Pinpoint the cell where the given text exists, returning its (x, y) midpoint coordinate. 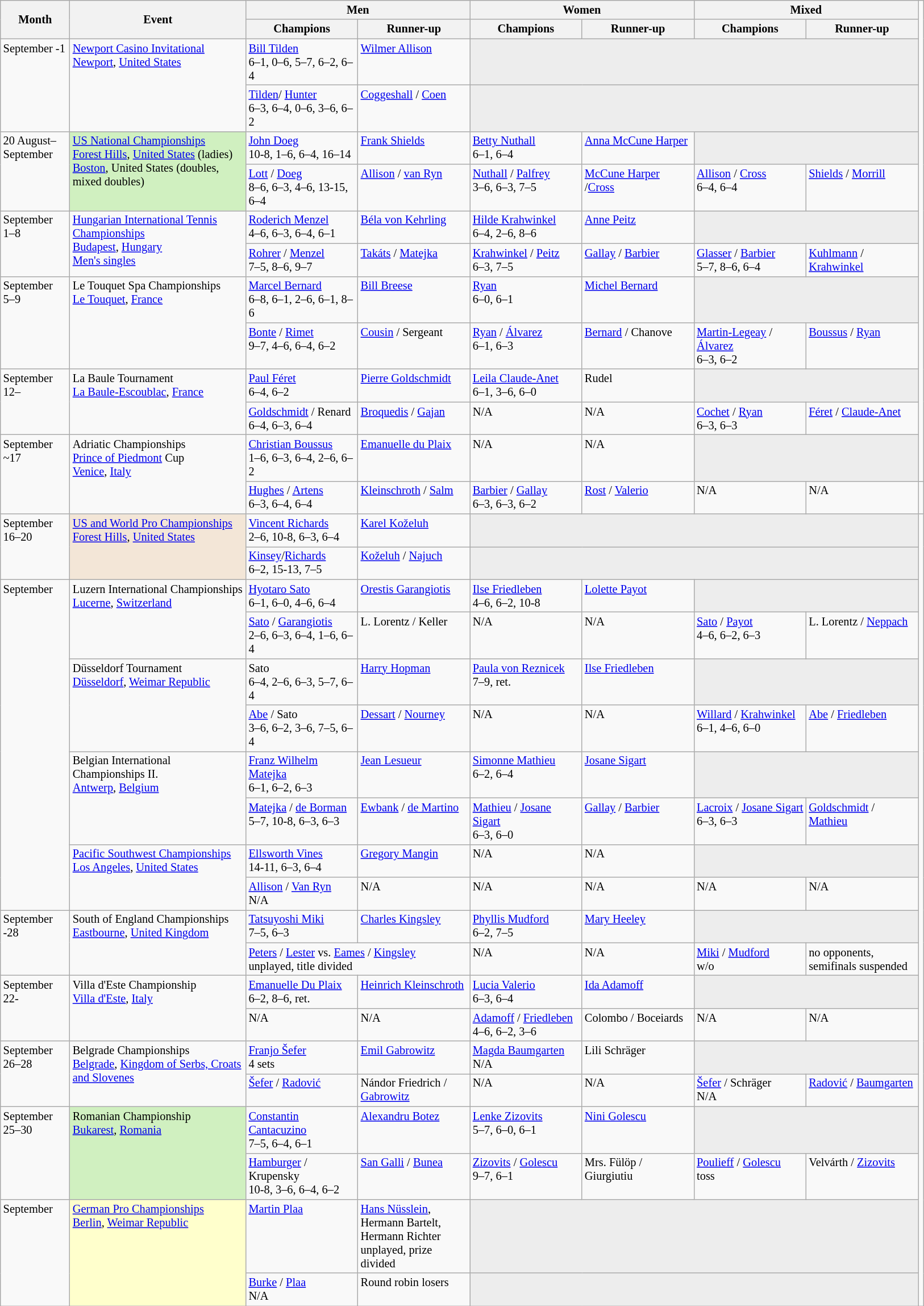
20 August–September (35, 171)
Lili Schräger (638, 1058)
Paula von Reznicek7–9, ret. (526, 682)
Lenke Zizovits5–7, 6–0, 6–1 (526, 1130)
Adamoff / Friedleben4–6, 6–2, 3–6 (526, 1025)
Martin-Legeay / Álvarez6–3, 6–2 (750, 346)
Villa d'Este ChampionshipVilla d'Este, Italy (158, 1008)
Ida Adamoff (638, 992)
Hyotaro Sato6–1, 6–0, 4–6, 6–4 (302, 596)
Allison / Van RynN/A (302, 893)
Le Touquet Spa ChampionshipsLe Touquet, France (158, 323)
Pacific Southwest ChampionshipsLos Angeles, United States (158, 877)
Broquedis / Gajan (414, 418)
Šefer / SchrägerN/A (750, 1090)
Ilse Friedleben4–6, 6–2, 10-8 (526, 596)
Willard / Krahwinkel6–1, 4–6, 6–0 (750, 728)
Belgrade ChampionshipsBelgrade, Kingdom of Serbs, Croats and Slovenes (158, 1073)
September 25–30 (35, 1153)
September -1 (35, 85)
Cochet / Ryan6–3, 6–3 (750, 418)
South of England ChampionshipsEastbourne, United Kingdom (158, 943)
Phyllis Mudford6–2, 7–5 (526, 926)
Newport Casino InvitationalNewport, United States (158, 85)
Lacroix / Josane Sigart6–3, 6–3 (750, 821)
Mixed (806, 10)
Kleinschroth / Salm (414, 497)
Lolette Payot (638, 596)
Abe / Sato3–6, 6–2, 3–6, 7–5, 6–4 (302, 728)
Rost / Valerio (638, 497)
Glasser / Barbier5–7, 8–6, 6–4 (750, 260)
Vincent Richards2–6, 10-8, 6–3, 6–4 (302, 530)
Lott / Doeg8–6, 6–3, 4–6, 13-15, 6–4 (302, 188)
Hilde Krahwinkel6–4, 2–6, 8–6 (526, 227)
Mathieu / Josane Sigart6–3, 6–0 (526, 821)
Coggeshall / Coen (414, 108)
Cousin / Sergeant (414, 346)
Nuthall / Palfrey3–6, 6–3, 7–5 (526, 188)
Ryan6–0, 6–1 (526, 300)
US and World Pro ChampionshipsForest Hills, United States (158, 547)
Mary Heeley (638, 926)
Round robin losers (414, 1290)
Velvárth / Zizovits (861, 1176)
Marcel Bernard6–8, 6–1, 2–6, 6–1, 8–6 (302, 300)
Tatsuyoshi Miki7–5, 6–3 (302, 926)
Franjo Šefer4 sets (302, 1058)
L. Lorentz / Neppach (861, 635)
Zizovits / Golescu9–7, 6–1 (526, 1176)
Burke / PlaaN/A (302, 1290)
Shields / Morrill (861, 188)
Mrs. Fülöp / Giurgiutiu (638, 1176)
Lucia Valerio6–3, 6–4 (526, 992)
Allison / van Ryn (414, 188)
Šefer / Radović (302, 1090)
September ~17 (35, 474)
Karel Koželuh (414, 530)
Ilse Friedleben (638, 682)
Rohrer / Menzel7–5, 8–6, 9–7 (302, 260)
Adriatic ChampionshipsPrince of Piedmont CupVenice, Italy (158, 474)
Béla von Kehrling (414, 227)
Christian Boussus1–6, 6–3, 6–4, 2–6, 6–2 (302, 458)
Emanuelle Du Plaix6–2, 8–6, ret. (302, 992)
Poulieff / Golescutoss (750, 1176)
Frank Shields (414, 148)
Simonne Mathieu6–2, 6–4 (526, 774)
Barbier / Gallay6–3, 6–3, 6–2 (526, 497)
Hans Nüsslein, Hermann Bartelt, Hermann Richterunplayed, prize divided (414, 1236)
Sato6–4, 2–6, 6–3, 5–7, 6–4 (302, 682)
no opponents, semifinals suspended (861, 959)
Women (582, 10)
McCune Harper /Cross (638, 188)
Féret / Claude-Anet (861, 418)
Hungarian International Tennis ChampionshipsBudapest, HungaryMen's singles (158, 243)
Paul Féret6–4, 6–2 (302, 385)
September 26–28 (35, 1073)
Luzern International ChampionshipsLucerne, Switzerland (158, 619)
September -28 (35, 943)
Wilmer Allison (414, 62)
US National ChampionshipsForest Hills, United States (ladies)Boston, United States (doubles, mixed doubles) (158, 171)
Allison / Cross6–4, 6–4 (750, 188)
Düsseldorf TournamentDüsseldorf, Weimar Republic (158, 705)
La Baule TournamentLa Baule-Escoublac, France (158, 401)
Betty Nuthall6–1, 6–4 (526, 148)
John Doeg10-8, 1–6, 6–4, 16–14 (302, 148)
Heinrich Kleinschroth (414, 992)
Nini Golescu (638, 1130)
September 12– (35, 401)
Constantin Cantacuzino7–5, 6–4, 6–1 (302, 1130)
Michel Bernard (638, 300)
Goldschmidt / Mathieu (861, 821)
Month (35, 19)
Charles Kingsley (414, 926)
Tilden/ Hunter6–3, 6–4, 0–6, 3–6, 6–2 (302, 108)
Takáts / Matejka (414, 260)
September 1–8 (35, 243)
Dessart / Nourney (414, 728)
Franz Wilhelm Matejka6–1, 6–2, 6–3 (302, 774)
Nándor Friedrich / Gabrowitz (414, 1090)
Sato / Garangiotis2–6, 6–3, 6–4, 1–6, 6–4 (302, 635)
Romanian ChampionshipBukarest, Romania (158, 1153)
Hamburger / Krupensky10-8, 3–6, 6–4, 6–2 (302, 1176)
Leila Claude-Anet6–1, 3–6, 6–0 (526, 385)
Bill Tilden6–1, 0–6, 5–7, 6–2, 6–4 (302, 62)
Bill Breese (414, 300)
Colombo / Boceiards (638, 1025)
Goldschmidt / Renard6–4, 6–3, 6–4 (302, 418)
Belgian International Championships II.Antwerp, Belgium (158, 797)
September 22- (35, 1008)
Alexandru Botez (414, 1130)
Koželuh / Najuch (414, 563)
Boussus / Ryan (861, 346)
Emanuelle du Plaix (414, 458)
L. Lorentz / Keller (414, 635)
Josane Sigart (638, 774)
German Pro ChampionshipsBerlin, Weimar Republic (158, 1252)
Bonte / Rimet9–7, 4–6, 6–4, 6–2 (302, 346)
Ryan / Álvarez6–1, 6–3 (526, 346)
Roderich Menzel4–6, 6–3, 6–4, 6–1 (302, 227)
Anne Peitz (638, 227)
Magda BaumgartenN/A (526, 1058)
September 5–9 (35, 323)
Harry Hopman (414, 682)
Anna McCune Harper (638, 148)
Orestis Garangiotis (414, 596)
Miki / Mudfordw/o (750, 959)
San Galli / Bunea (414, 1176)
Kuhlmann / Krahwinkel (861, 260)
Martin Plaa (302, 1236)
Sato / Payot4–6, 6–2, 6–3 (750, 635)
Peters / Lester vs. Eames / Kingsleyunplayed, title divided (358, 959)
Jean Lesueur (414, 774)
Gregory Mangin (414, 861)
Krahwinkel / Peitz6–3, 7–5 (526, 260)
Radović / Baumgarten (861, 1090)
Kinsey/Richards6–2, 15-13, 7–5 (302, 563)
September 16–20 (35, 547)
Hughes / Artens6–3, 6–4, 6–4 (302, 497)
Pierre Goldschmidt (414, 385)
Bernard / Chanove (638, 346)
Event (158, 19)
Rudel (638, 385)
Ellsworth Vines14-11, 6–3, 6–4 (302, 861)
Matejka / de Borman5–7, 10-8, 6–3, 6–3 (302, 821)
Men (358, 10)
Ewbank / de Martino (414, 821)
Abe / Friedleben (861, 728)
Emil Gabrowitz (414, 1058)
